Locate the cell with the specified text and output its [X, Y] center coordinate. 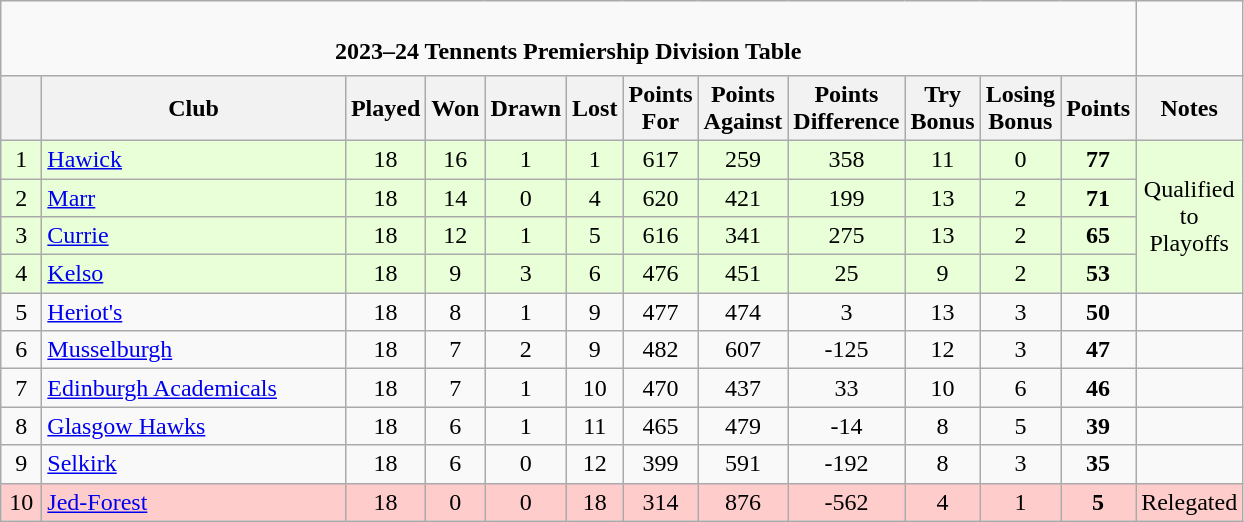
39 [1098, 426]
476 [660, 274]
Musselburgh [194, 350]
358 [846, 159]
Currie [194, 236]
Hawick [194, 159]
50 [1098, 312]
35 [1098, 464]
437 [743, 388]
Heriot's [194, 312]
314 [660, 502]
479 [743, 426]
Lost [595, 108]
33 [846, 388]
Edinburgh Academicals [194, 388]
477 [660, 312]
14 [456, 197]
71 [1098, 197]
399 [660, 464]
25 [846, 274]
199 [846, 197]
341 [743, 236]
Relegated [1190, 502]
482 [660, 350]
47 [1098, 350]
465 [660, 426]
607 [743, 350]
591 [743, 464]
617 [660, 159]
616 [660, 236]
Kelso [194, 274]
-562 [846, 502]
Marr [194, 197]
259 [743, 159]
Points For [660, 108]
-192 [846, 464]
876 [743, 502]
474 [743, 312]
53 [1098, 274]
16 [456, 159]
46 [1098, 388]
620 [660, 197]
Points [1098, 108]
Notes [1190, 108]
Club [194, 108]
Played [385, 108]
Jed-Forest [194, 502]
470 [660, 388]
275 [846, 236]
Glasgow Hawks [194, 426]
Qualified to Playoffs [1190, 216]
-14 [846, 426]
Won [456, 108]
-125 [846, 350]
451 [743, 274]
421 [743, 197]
77 [1098, 159]
Losing Bonus [1020, 108]
Drawn [526, 108]
Try Bonus [942, 108]
Selkirk [194, 464]
65 [1098, 236]
Points Against [743, 108]
Points Difference [846, 108]
